Search for the cell housing the specified text and yield its (x, y) center coordinate. 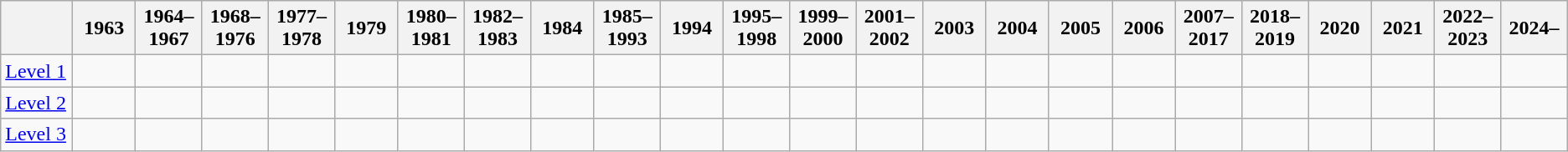
2003 (953, 28)
1964–1967 (169, 28)
2005 (1081, 28)
2004 (1017, 28)
2024– (1534, 28)
Level 1 (37, 71)
Level 2 (37, 103)
1994 (692, 28)
2001–2002 (890, 28)
2020 (1340, 28)
1979 (367, 28)
1984 (563, 28)
1963 (104, 28)
1980–1981 (431, 28)
1968–1976 (235, 28)
1982–1983 (498, 28)
1995–1998 (757, 28)
2022–2023 (1467, 28)
1999–2000 (823, 28)
1977–1978 (302, 28)
2021 (1402, 28)
Level 3 (37, 134)
1985–1993 (627, 28)
2007–2017 (1208, 28)
2006 (1144, 28)
2018–2019 (1275, 28)
